Find where the given text appears and provide that cell's center as (X, Y) coordinate. 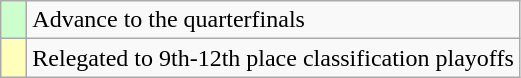
Advance to the quarterfinals (273, 20)
Relegated to 9th-12th place classification playoffs (273, 58)
